Extract the (x, y) coordinate from the center of the cell holding the provided text.  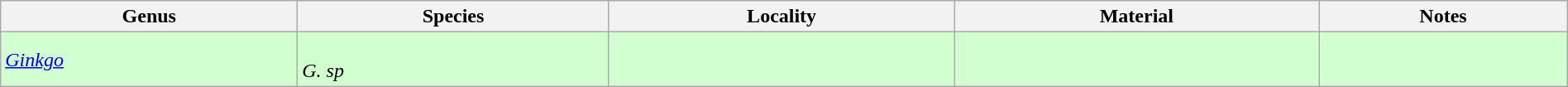
Genus (149, 17)
Material (1136, 17)
Notes (1443, 17)
G. sp (453, 60)
Species (453, 17)
Ginkgo (149, 60)
Locality (782, 17)
